Provide the (X, Y) coordinate of the cell's center where the given text is located.  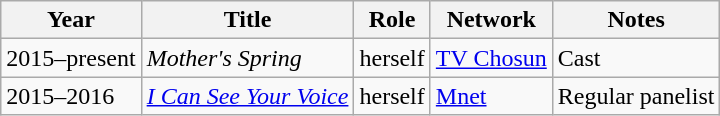
I Can See Your Voice (248, 96)
Notes (636, 20)
Role (392, 20)
Regular panelist (636, 96)
2015–present (71, 58)
Network (491, 20)
TV Chosun (491, 58)
Year (71, 20)
Cast (636, 58)
2015–2016 (71, 96)
Mother's Spring (248, 58)
Mnet (491, 96)
Title (248, 20)
